Extract the (X, Y) coordinate from the center of the cell holding the provided text.  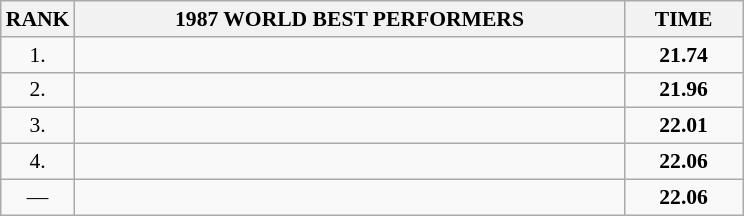
21.96 (684, 90)
TIME (684, 19)
2. (38, 90)
1987 WORLD BEST PERFORMERS (349, 19)
1. (38, 55)
3. (38, 126)
RANK (38, 19)
4. (38, 162)
— (38, 197)
22.01 (684, 126)
21.74 (684, 55)
